Scan for the cell matching the given text and deliver its [X, Y] coordinate at center. 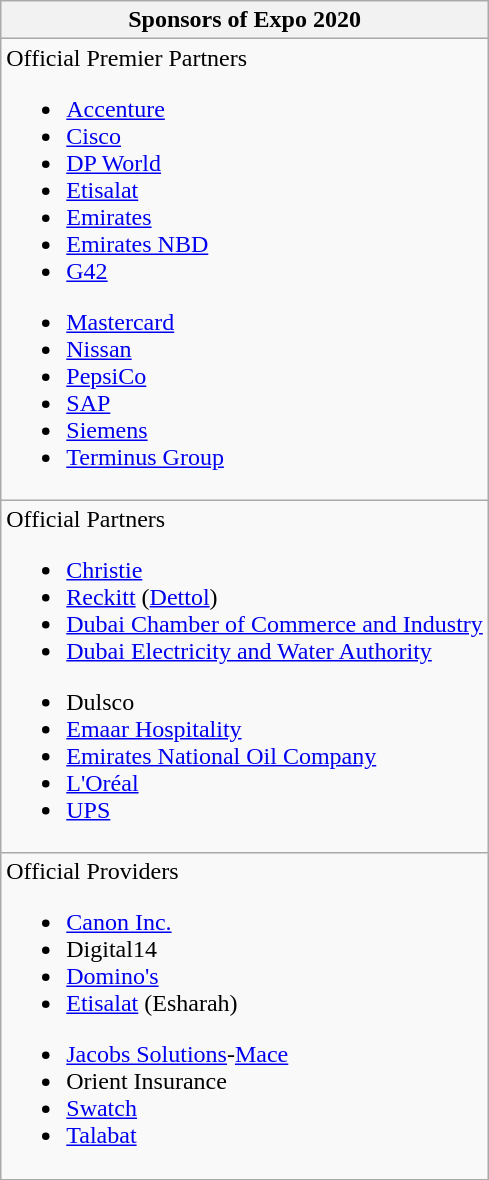
Official Providers Canon Inc.Digital14Domino'sEtisalat (Esharah)Jacobs Solutions-MaceOrient InsuranceSwatchTalabat [245, 1016]
Sponsors of Expo 2020 [245, 20]
Official Premier Partners AccentureCiscoDP WorldEtisalatEmiratesEmirates NBDG42MastercardNissanPepsiCoSAPSiemensTerminus Group [245, 270]
